Locate the cell with the specified text and output its (x, y) center coordinate. 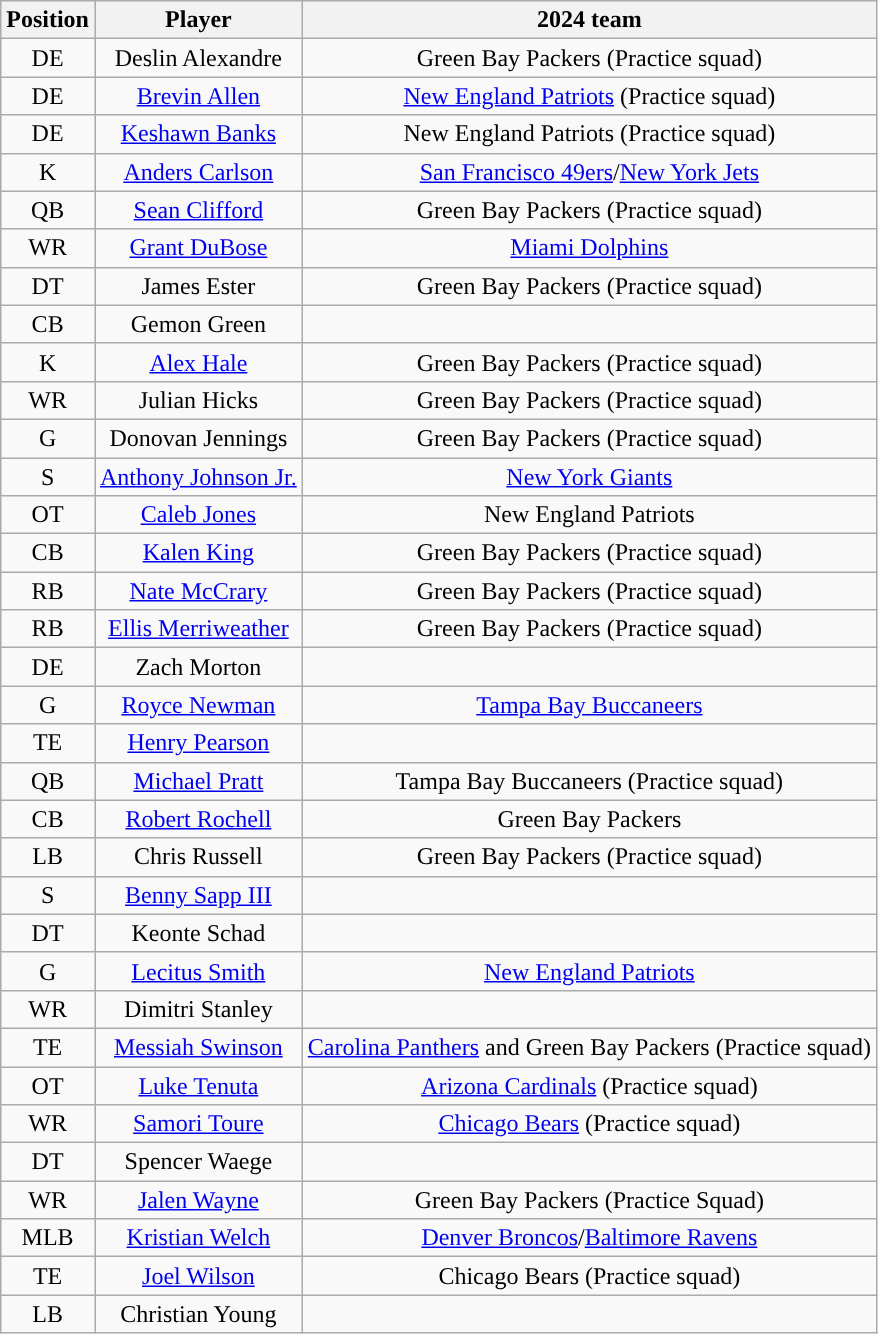
Zach Morton (198, 667)
Jalen Wayne (198, 1200)
Miami Dolphins (589, 248)
New York Giants (589, 477)
Royce Newman (198, 705)
San Francisco 49ers/New York Jets (589, 172)
Arizona Cardinals (Practice squad) (589, 1085)
Kristian Welch (198, 1238)
Robert Rochell (198, 819)
Samori Toure (198, 1124)
James Ester (198, 286)
Anthony Johnson Jr. (198, 477)
Alex Hale (198, 362)
Kalen King (198, 553)
Gemon Green (198, 324)
Keonte Schad (198, 933)
Carolina Panthers and Green Bay Packers (Practice squad) (589, 1047)
Lecitus Smith (198, 971)
Green Bay Packers (589, 819)
Tampa Bay Buccaneers (Practice squad) (589, 781)
Anders Carlson (198, 172)
Christian Young (198, 1314)
Michael Pratt (198, 781)
Henry Pearson (198, 743)
Sean Clifford (198, 210)
Position (48, 20)
Nate McCrary (198, 591)
Brevin Allen (198, 96)
Luke Tenuta (198, 1085)
Donovan Jennings (198, 438)
Green Bay Packers (Practice Squad) (589, 1200)
MLB (48, 1238)
Grant DuBose (198, 248)
Player (198, 20)
Deslin Alexandre (198, 58)
Spencer Waege (198, 1162)
Julian Hicks (198, 400)
Dimitri Stanley (198, 1009)
Tampa Bay Buccaneers (589, 705)
2024 team (589, 20)
Ellis Merriweather (198, 629)
Benny Sapp III (198, 895)
Caleb Jones (198, 515)
Denver Broncos/Baltimore Ravens (589, 1238)
Messiah Swinson (198, 1047)
Chris Russell (198, 857)
Keshawn Banks (198, 134)
Joel Wilson (198, 1276)
